Identify which cell holds the provided text, then report its [x, y] central coordinate. 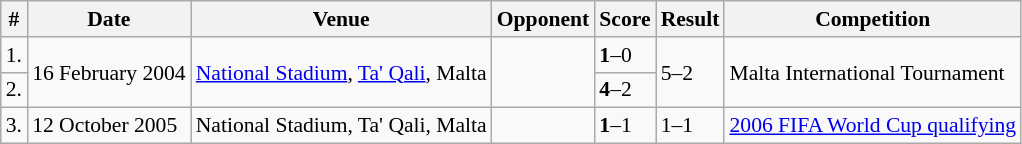
Competition [872, 19]
3. [14, 126]
5–2 [690, 72]
# [14, 19]
Malta International Tournament [872, 72]
Venue [342, 19]
Result [690, 19]
1. [14, 55]
Date [109, 19]
12 October 2005 [109, 126]
Opponent [544, 19]
Score [624, 19]
1–0 [624, 55]
4–2 [624, 90]
16 February 2004 [109, 72]
2. [14, 90]
2006 FIFA World Cup qualifying [872, 126]
